Search for the cell housing the specified text and yield its (X, Y) center coordinate. 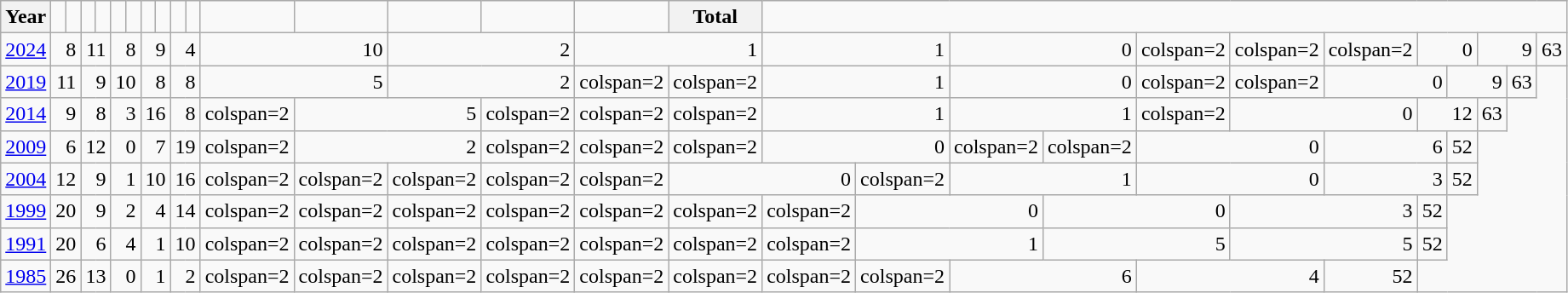
1985 (26, 276)
13 (95, 276)
2024 (26, 49)
Total (715, 17)
Year (26, 17)
2004 (26, 179)
14 (186, 211)
7 (155, 146)
1999 (26, 211)
2009 (26, 146)
19 (186, 146)
2019 (26, 82)
1991 (26, 244)
2014 (26, 114)
26 (66, 276)
